From the cell containing the given text, extract its center point as (x, y) coordinate. 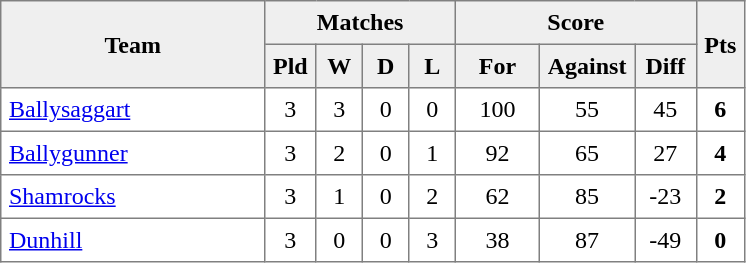
W (339, 66)
55 (586, 110)
65 (586, 153)
Shamrocks (133, 197)
For (497, 66)
85 (586, 197)
Diff (666, 66)
Pts (720, 44)
87 (586, 240)
Ballygunner (133, 153)
Score (576, 23)
92 (497, 153)
Dunhill (133, 240)
Matches (360, 23)
Ballysaggart (133, 110)
100 (497, 110)
62 (497, 197)
D (385, 66)
Pld (290, 66)
4 (720, 153)
Against (586, 66)
Team (133, 44)
38 (497, 240)
45 (666, 110)
-49 (666, 240)
27 (666, 153)
-23 (666, 197)
L (432, 66)
6 (720, 110)
